Search for the cell housing the specified text and yield its (X, Y) center coordinate. 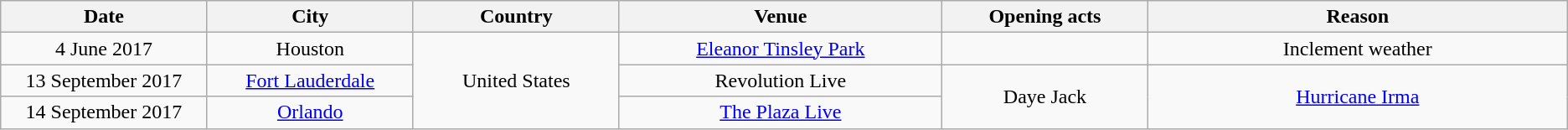
14 September 2017 (104, 112)
Country (516, 17)
Orlando (310, 112)
Eleanor Tinsley Park (781, 49)
Fort Lauderdale (310, 81)
The Plaza Live (781, 112)
Opening acts (1045, 17)
City (310, 17)
United States (516, 81)
Reason (1357, 17)
4 June 2017 (104, 49)
Houston (310, 49)
Venue (781, 17)
Revolution Live (781, 81)
Hurricane Irma (1357, 96)
Inclement weather (1357, 49)
Daye Jack (1045, 96)
Date (104, 17)
13 September 2017 (104, 81)
